Identify which cell holds the provided text, then report its (X, Y) central coordinate. 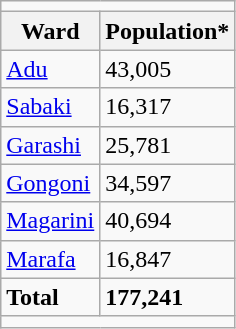
25,781 (168, 145)
Garashi (50, 145)
Sabaki (50, 107)
177,241 (168, 297)
16,317 (168, 107)
40,694 (168, 221)
34,597 (168, 183)
Total (50, 297)
43,005 (168, 69)
Population* (168, 31)
Magarini (50, 221)
Ward (50, 31)
Gongoni (50, 183)
16,847 (168, 259)
Marafa (50, 259)
Adu (50, 69)
